Pinpoint the cell where the given text exists, returning its (x, y) midpoint coordinate. 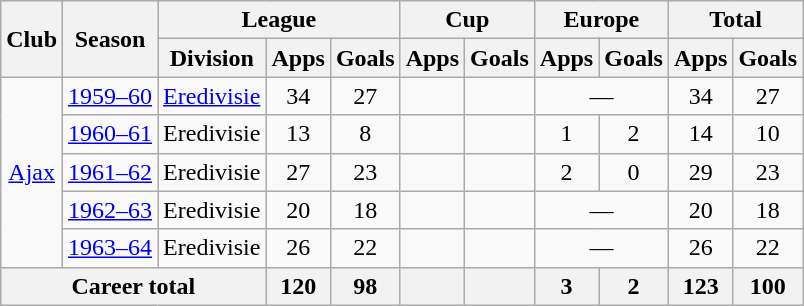
123 (700, 286)
29 (700, 172)
Career total (134, 286)
1963–64 (110, 248)
1959–60 (110, 96)
Club (32, 39)
98 (365, 286)
Division (212, 58)
Ajax (32, 172)
Europe (601, 20)
100 (768, 286)
0 (634, 172)
1962–63 (110, 210)
Cup (467, 20)
1 (566, 134)
1961–62 (110, 172)
Total (735, 20)
120 (298, 286)
League (280, 20)
1960–61 (110, 134)
8 (365, 134)
14 (700, 134)
Season (110, 39)
10 (768, 134)
13 (298, 134)
3 (566, 286)
